Locate the cell with the specified text and output its [X, Y] center coordinate. 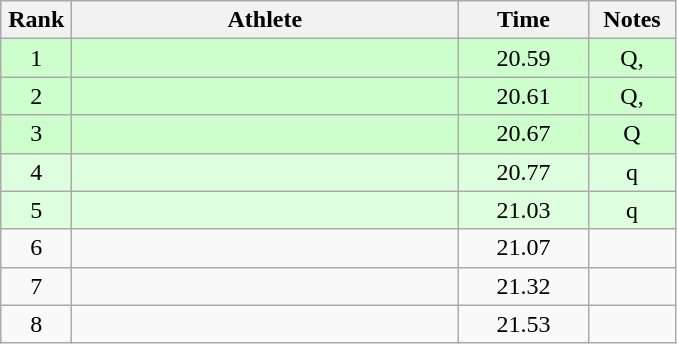
8 [36, 324]
21.32 [524, 286]
21.03 [524, 210]
3 [36, 134]
21.53 [524, 324]
7 [36, 286]
Rank [36, 20]
20.67 [524, 134]
6 [36, 248]
Athlete [265, 20]
2 [36, 96]
20.77 [524, 172]
Notes [632, 20]
4 [36, 172]
20.59 [524, 58]
1 [36, 58]
Q [632, 134]
21.07 [524, 248]
Time [524, 20]
20.61 [524, 96]
5 [36, 210]
